Pinpoint the cell where the given text exists, returning its (X, Y) midpoint coordinate. 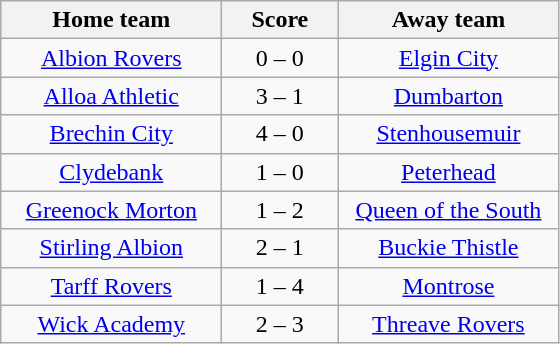
2 – 1 (280, 248)
Montrose (448, 286)
Clydebank (112, 172)
4 – 0 (280, 134)
Away team (448, 20)
2 – 3 (280, 324)
Stenhousemuir (448, 134)
0 – 0 (280, 58)
Albion Rovers (112, 58)
1 – 4 (280, 286)
1 – 2 (280, 210)
Queen of the South (448, 210)
3 – 1 (280, 96)
Threave Rovers (448, 324)
Wick Academy (112, 324)
Home team (112, 20)
Peterhead (448, 172)
Score (280, 20)
Greenock Morton (112, 210)
Elgin City (448, 58)
Buckie Thistle (448, 248)
Dumbarton (448, 96)
Alloa Athletic (112, 96)
1 – 0 (280, 172)
Brechin City (112, 134)
Tarff Rovers (112, 286)
Stirling Albion (112, 248)
